For the text-containing cell, return its midpoint in [x, y] coordinate format. 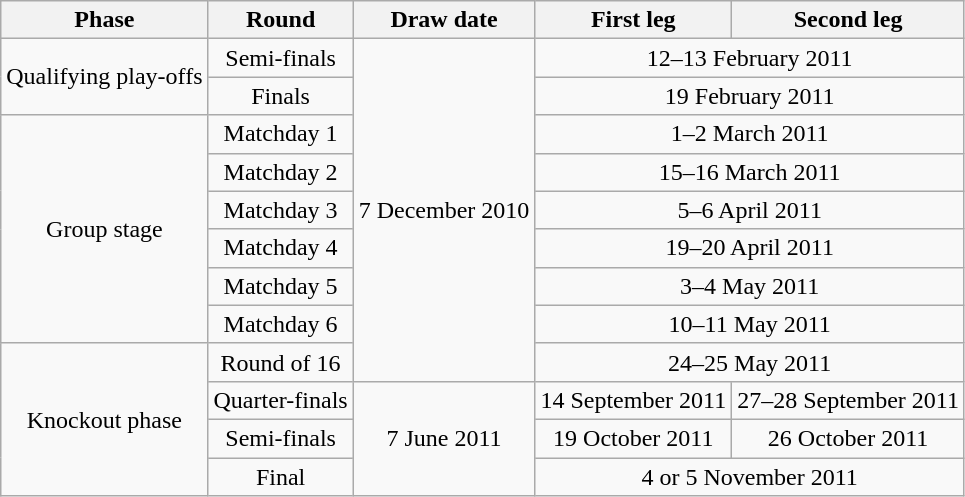
14 September 2011 [634, 400]
3–4 May 2011 [750, 286]
Matchday 5 [280, 286]
Round [280, 20]
27–28 September 2011 [848, 400]
Matchday 2 [280, 172]
Matchday 6 [280, 324]
19–20 April 2011 [750, 248]
12–13 February 2011 [750, 58]
Finals [280, 96]
Phase [104, 20]
24–25 May 2011 [750, 362]
Draw date [444, 20]
Matchday 1 [280, 134]
19 February 2011 [750, 96]
5–6 April 2011 [750, 210]
Group stage [104, 229]
Second leg [848, 20]
7 December 2010 [444, 210]
Final [280, 477]
Quarter-finals [280, 400]
Knockout phase [104, 419]
First leg [634, 20]
1–2 March 2011 [750, 134]
Round of 16 [280, 362]
26 October 2011 [848, 438]
15–16 March 2011 [750, 172]
Matchday 4 [280, 248]
19 October 2011 [634, 438]
7 June 2011 [444, 438]
Matchday 3 [280, 210]
10–11 May 2011 [750, 324]
Qualifying play-offs [104, 77]
4 or 5 November 2011 [750, 477]
